For the text-containing cell, return its midpoint in (x, y) coordinate format. 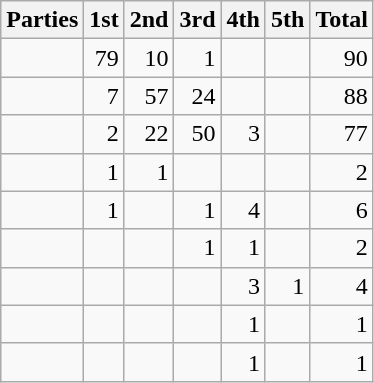
57 (149, 96)
3rd (198, 20)
2nd (149, 20)
22 (149, 134)
Parties (42, 20)
5th (287, 20)
90 (342, 58)
10 (149, 58)
79 (104, 58)
6 (342, 210)
4th (243, 20)
77 (342, 134)
50 (198, 134)
Total (342, 20)
88 (342, 96)
24 (198, 96)
1st (104, 20)
7 (104, 96)
